Determine the (x, y) coordinate at the center of the cell enclosing the given text.  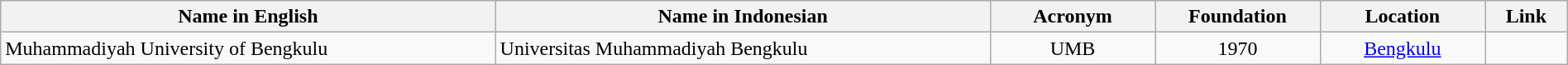
Name in English (248, 17)
UMB (1072, 48)
Bengkulu (1403, 48)
Link (1527, 17)
Name in Indonesian (743, 17)
Acronym (1072, 17)
Location (1403, 17)
1970 (1237, 48)
Foundation (1237, 17)
Muhammadiyah University of Bengkulu (248, 48)
Universitas Muhammadiyah Bengkulu (743, 48)
